From the cell containing the given text, extract its center point as (X, Y) coordinate. 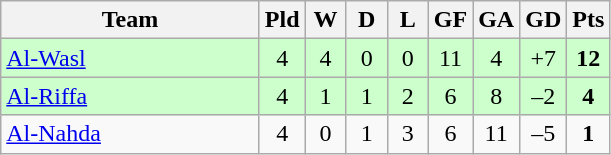
8 (496, 96)
W (326, 20)
–2 (544, 96)
Team (130, 20)
Pld (282, 20)
L (408, 20)
+7 (544, 58)
GD (544, 20)
2 (408, 96)
Al-Nahda (130, 134)
Al-Riffa (130, 96)
D (366, 20)
–5 (544, 134)
12 (588, 58)
GA (496, 20)
3 (408, 134)
Al-Wasl (130, 58)
Pts (588, 20)
GF (450, 20)
